Return the (X, Y) coordinate for the center point of the cell that contains the specified text.  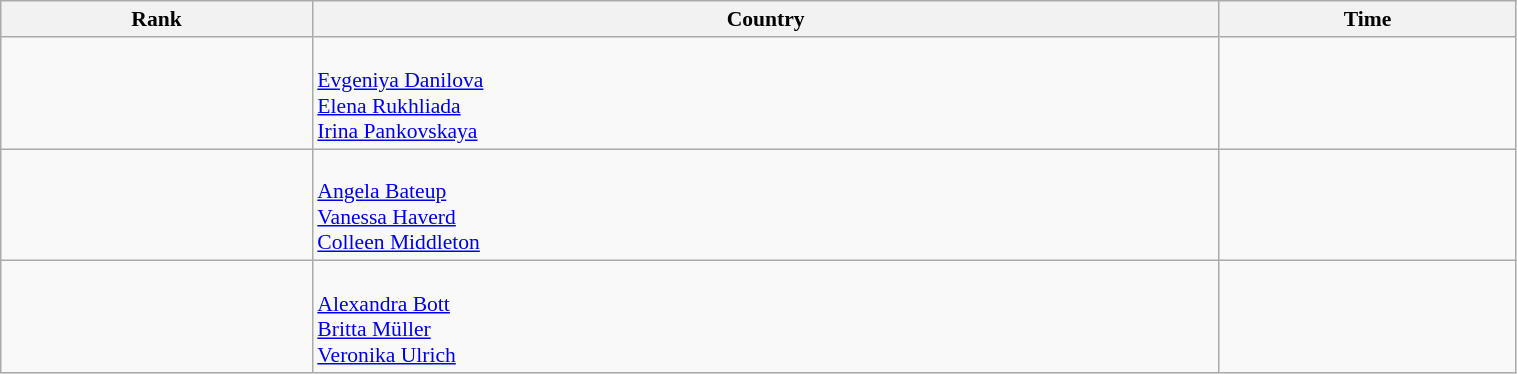
Evgeniya DanilovaElena RukhliadaIrina Pankovskaya (766, 93)
Time (1368, 19)
Rank (157, 19)
Alexandra BottBritta MüllerVeronika Ulrich (766, 317)
Angela BateupVanessa HaverdColleen Middleton (766, 205)
Country (766, 19)
